Find where the given text appears and provide that cell's center as (x, y) coordinate. 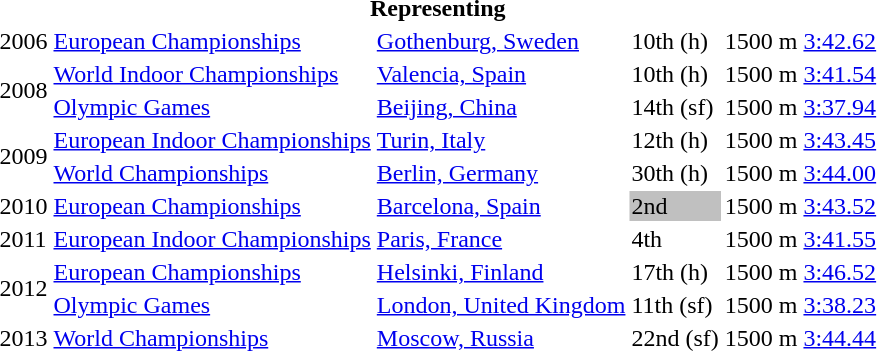
2nd (675, 206)
Beijing, China (501, 107)
11th (sf) (675, 305)
17th (h) (675, 272)
World Indoor Championships (212, 74)
14th (sf) (675, 107)
12th (h) (675, 140)
Turin, Italy (501, 140)
Paris, France (501, 239)
Gothenburg, Sweden (501, 41)
4th (675, 239)
30th (h) (675, 173)
Berlin, Germany (501, 173)
Helsinki, Finland (501, 272)
World Championships (212, 173)
London, United Kingdom (501, 305)
Barcelona, Spain (501, 206)
Valencia, Spain (501, 74)
